Output the [x, y] coordinate of the center of the cell containing the given text.  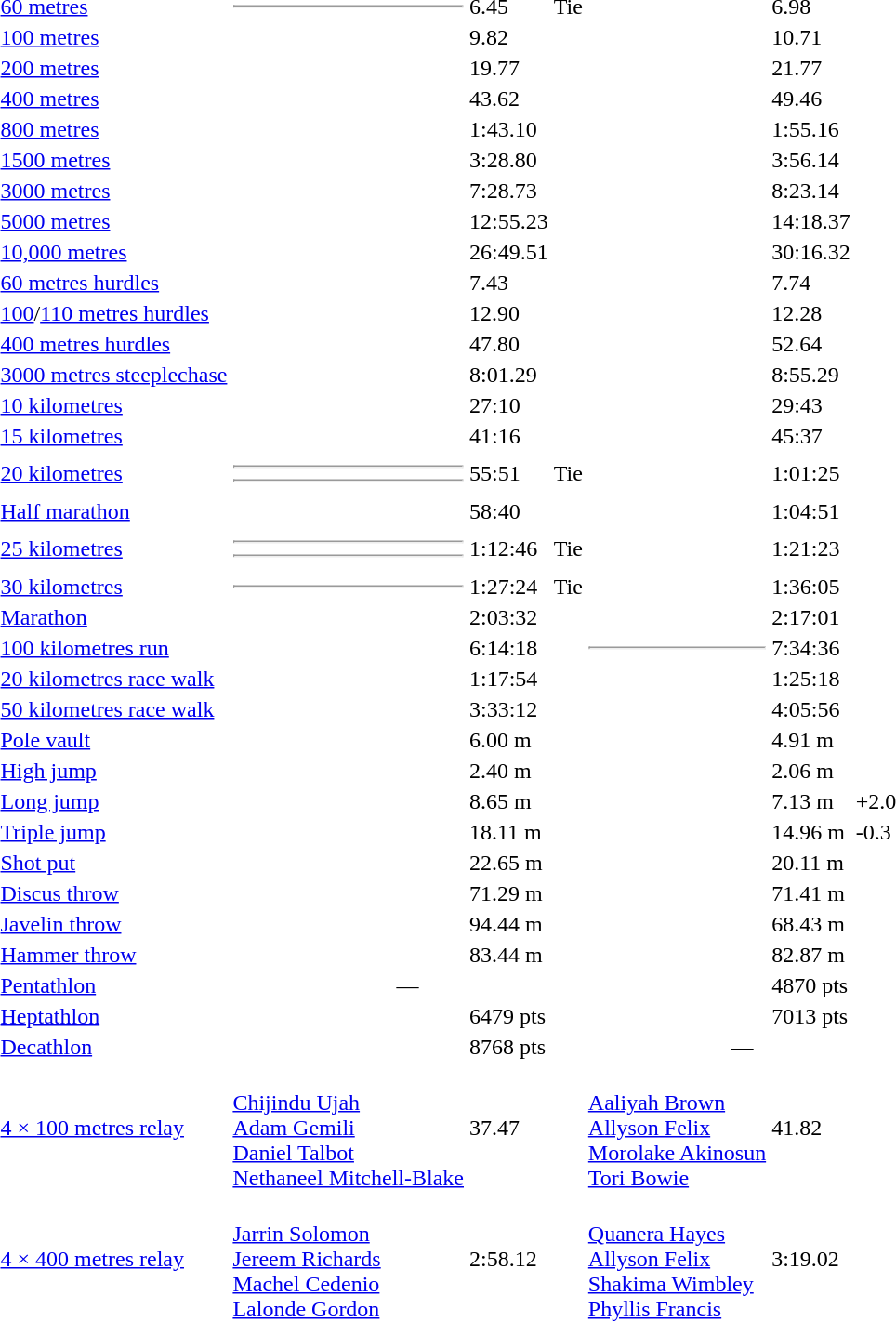
7013 pts [811, 1016]
12:55.23 [508, 221]
30:16.32 [811, 252]
6.00 m [508, 740]
8:55.29 [811, 375]
22.65 m [508, 863]
49.46 [811, 99]
29:43 [811, 405]
7:28.73 [508, 191]
55:51 [508, 474]
3:33:12 [508, 709]
20.11 m [811, 863]
1:55.16 [811, 129]
6479 pts [508, 1016]
8768 pts [508, 1047]
26:49.51 [508, 252]
3:28.80 [508, 160]
Chijindu UjahAdam GemiliDaniel TalbotNethaneel Mitchell-Blake [349, 1128]
41.82 [811, 1128]
14.96 m [811, 832]
52.64 [811, 344]
27:10 [508, 405]
4:05:56 [811, 709]
1:25:18 [811, 679]
68.43 m [811, 924]
3:56.14 [811, 160]
43.62 [508, 99]
21.77 [811, 68]
41:16 [508, 436]
1:21:23 [811, 548]
7.74 [811, 283]
8:01.29 [508, 375]
10.71 [811, 37]
82.87 m [811, 955]
37.47 [508, 1128]
9.82 [508, 37]
8.65 m [508, 801]
Aaliyah BrownAllyson FelixMorolake AkinosunTori Bowie [677, 1128]
7.43 [508, 283]
12.90 [508, 313]
1:17:54 [508, 679]
12.28 [811, 313]
83.44 m [508, 955]
8:23.14 [811, 191]
7:34:36 [811, 648]
94.44 m [508, 924]
1:36:05 [811, 587]
1:27:24 [508, 587]
7.13 m [811, 801]
4.91 m [811, 740]
45:37 [811, 436]
1:04:51 [811, 511]
2.40 m [508, 771]
6:14:18 [508, 648]
71.29 m [508, 893]
14:18.37 [811, 221]
47.80 [508, 344]
2:17:01 [811, 617]
2:03:32 [508, 617]
4870 pts [811, 985]
58:40 [508, 511]
71.41 m [811, 893]
2.06 m [811, 771]
1:01:25 [811, 474]
— [407, 985]
1:43.10 [508, 129]
18.11 m [508, 832]
1:12:46 [508, 548]
19.77 [508, 68]
